Scan for the cell matching the given text and deliver its (X, Y) coordinate at center. 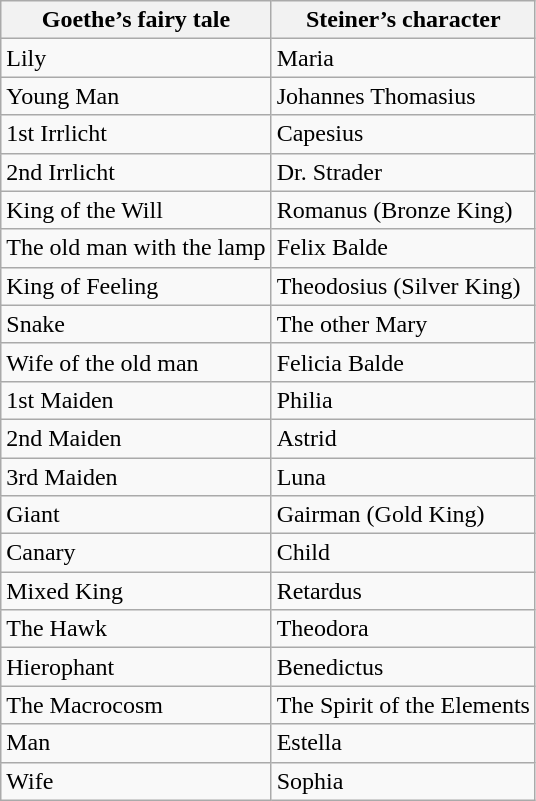
Sophia (403, 781)
Theodora (403, 629)
Wife (136, 781)
Dr. Strader (403, 172)
Capesius (403, 134)
Romanus (Bronze King) (403, 210)
Felix Balde (403, 248)
Mixed King (136, 591)
Child (403, 553)
Maria (403, 58)
Giant (136, 515)
The Macrocosm (136, 705)
The old man with the lamp (136, 248)
Johannes Thomasius (403, 96)
The Hawk (136, 629)
Steiner’s character (403, 20)
Wife of the old man (136, 362)
2nd Maiden (136, 438)
The Spirit of the Elements (403, 705)
Luna (403, 477)
1st Maiden (136, 400)
Retardus (403, 591)
Benedictus (403, 667)
Astrid (403, 438)
Theodosius (Silver King) (403, 286)
Gairman (Gold King) (403, 515)
Snake (136, 324)
King of Feeling (136, 286)
Felicia Balde (403, 362)
Lily (136, 58)
1st Irrlicht (136, 134)
2nd Irrlicht (136, 172)
Hierophant (136, 667)
3rd Maiden (136, 477)
Philia (403, 400)
King of the Will (136, 210)
Young Man (136, 96)
Canary (136, 553)
Man (136, 743)
Estella (403, 743)
Goethe’s fairy tale (136, 20)
The other Mary (403, 324)
